Find where the given text appears and provide that cell's center as [x, y] coordinate. 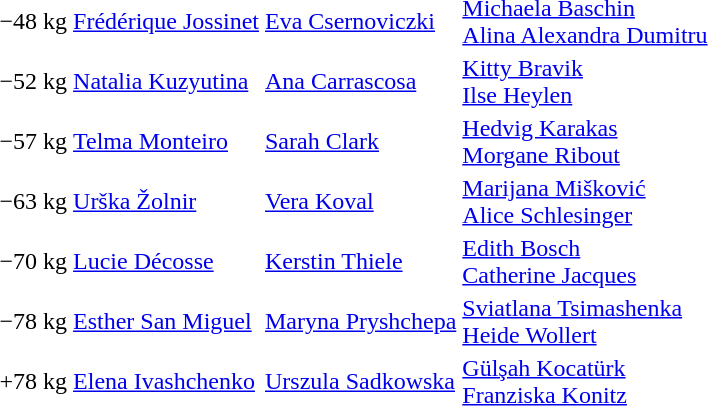
Lucie Décosse [166, 262]
Telma Monteiro [166, 142]
Kerstin Thiele [361, 262]
Vera Koval [361, 202]
Natalia Kuzyutina [166, 82]
Ana Carrascosa [361, 82]
Sarah Clark [361, 142]
Maryna Pryshchepa [361, 322]
Esther San Miguel [166, 322]
Urška Žolnir [166, 202]
